Identify which cell holds the provided text, then report its (x, y) central coordinate. 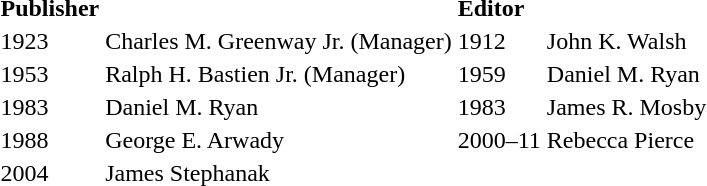
Ralph H. Bastien Jr. (Manager) (279, 74)
John K. Walsh (626, 41)
1983 (499, 107)
1959 (499, 74)
George E. Arwady (279, 140)
Rebecca Pierce (626, 140)
Charles M. Greenway Jr. (Manager) (279, 41)
1912 (499, 41)
James R. Mosby (626, 107)
2000–11 (499, 140)
